From the cell containing the given text, extract its center point as [x, y] coordinate. 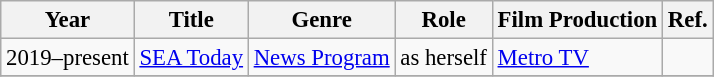
News Program [322, 58]
Year [68, 20]
as herself [444, 58]
2019–present [68, 58]
Film Production [577, 20]
Genre [322, 20]
SEA Today [191, 58]
Metro TV [577, 58]
Ref. [688, 20]
Role [444, 20]
Title [191, 20]
